Pinpoint the cell where the given text exists, returning its [X, Y] midpoint coordinate. 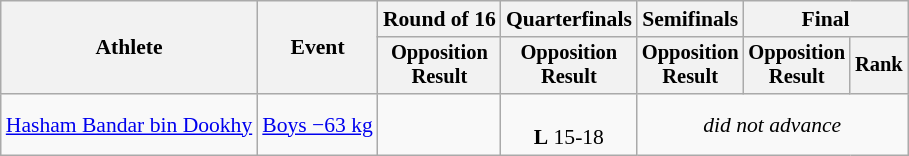
Round of 16 [440, 19]
Rank [879, 66]
L 15-18 [569, 124]
Athlete [130, 48]
Final [825, 19]
Hasham Bandar bin Dookhy [130, 124]
Semifinals [690, 19]
Boys −63 kg [318, 124]
Event [318, 48]
did not advance [772, 124]
Quarterfinals [569, 19]
